Determine the (x, y) coordinate at the center of the cell enclosing the given text.  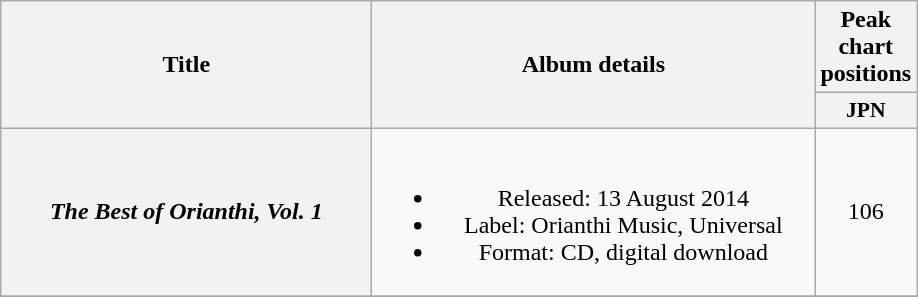
Title (186, 65)
JPN (866, 111)
The Best of Orianthi, Vol. 1 (186, 212)
Released: 13 August 2014Label: Orianthi Music, UniversalFormat: CD, digital download (594, 212)
Peak chart positions (866, 47)
Album details (594, 65)
106 (866, 212)
